Determine the [X, Y] coordinate at the center of the cell enclosing the given text.  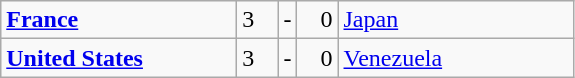
United States [119, 58]
France [119, 20]
Venezuela [456, 58]
Japan [456, 20]
